Search for the cell housing the specified text and yield its (X, Y) center coordinate. 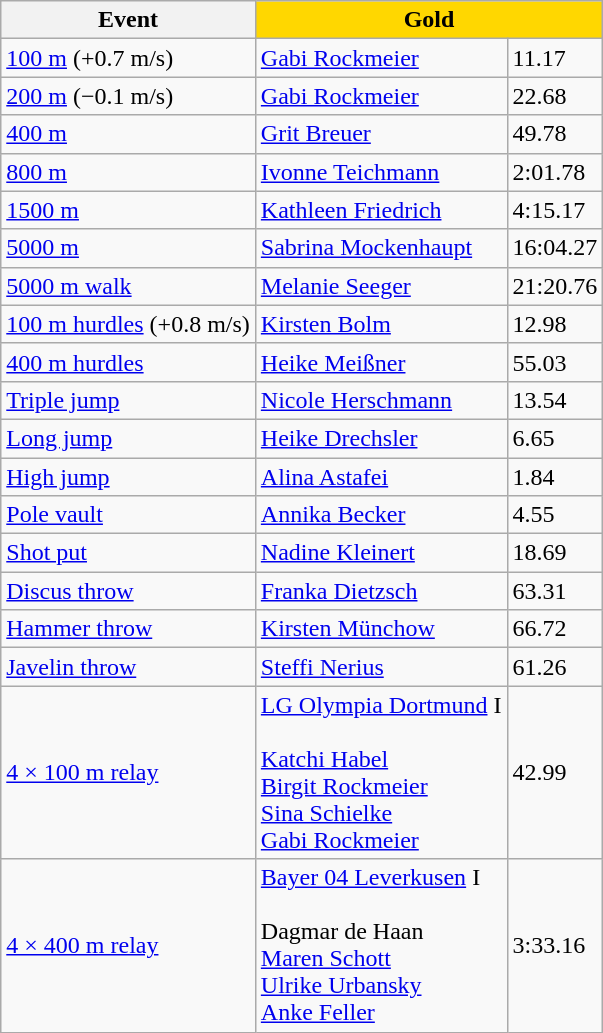
Steffi Nerius (381, 667)
4 × 400 m relay (128, 946)
Shot put (128, 553)
Melanie Seeger (381, 286)
4:15.17 (555, 210)
63.31 (555, 591)
18.69 (555, 553)
Discus throw (128, 591)
Triple jump (128, 400)
3:33.16 (555, 946)
16:04.27 (555, 248)
Heike Drechsler (381, 438)
42.99 (555, 772)
Javelin throw (128, 667)
Gold (428, 20)
Sabrina Mockenhaupt (381, 248)
Bayer 04 Leverkusen I Dagmar de Haan Maren Schott Ulrike Urbansky Anke Feller (381, 946)
High jump (128, 477)
Ivonne Teichmann (381, 172)
100 m (+0.7 m/s) (128, 58)
Nicole Herschmann (381, 400)
6.65 (555, 438)
4.55 (555, 515)
13.54 (555, 400)
800 m (128, 172)
Kathleen Friedrich (381, 210)
Nadine Kleinert (381, 553)
1.84 (555, 477)
400 m (128, 134)
Kirsten Münchow (381, 629)
Event (128, 20)
4 × 100 m relay (128, 772)
400 m hurdles (128, 362)
49.78 (555, 134)
Franka Dietzsch (381, 591)
100 m hurdles (+0.8 m/s) (128, 324)
2:01.78 (555, 172)
66.72 (555, 629)
Grit Breuer (381, 134)
12.98 (555, 324)
Long jump (128, 438)
61.26 (555, 667)
22.68 (555, 96)
Hammer throw (128, 629)
5000 m (128, 248)
5000 m walk (128, 286)
1500 m (128, 210)
Pole vault (128, 515)
55.03 (555, 362)
Annika Becker (381, 515)
LG Olympia Dortmund I Katchi Habel Birgit Rockmeier Sina Schielke Gabi Rockmeier (381, 772)
Kirsten Bolm (381, 324)
200 m (−0.1 m/s) (128, 96)
21:20.76 (555, 286)
Alina Astafei (381, 477)
Heike Meißner (381, 362)
11.17 (555, 58)
